Detect which cell encompasses the target text, then output its [X, Y] center coordinate. 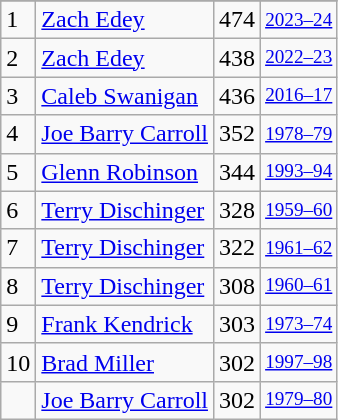
Caleb Swanigan [125, 96]
Glenn Robinson [125, 172]
438 [236, 58]
1993–94 [299, 172]
322 [236, 248]
3 [18, 96]
2023–24 [299, 20]
Frank Kendrick [125, 324]
1973–74 [299, 324]
2022–23 [299, 58]
328 [236, 210]
1 [18, 20]
344 [236, 172]
10 [18, 362]
Brad Miller [125, 362]
1959–60 [299, 210]
6 [18, 210]
474 [236, 20]
2 [18, 58]
1978–79 [299, 134]
436 [236, 96]
1961–62 [299, 248]
8 [18, 286]
352 [236, 134]
9 [18, 324]
7 [18, 248]
1979–80 [299, 400]
303 [236, 324]
308 [236, 286]
2016–17 [299, 96]
4 [18, 134]
1997–98 [299, 362]
5 [18, 172]
1960–61 [299, 286]
